Search for the cell housing the specified text and yield its [x, y] center coordinate. 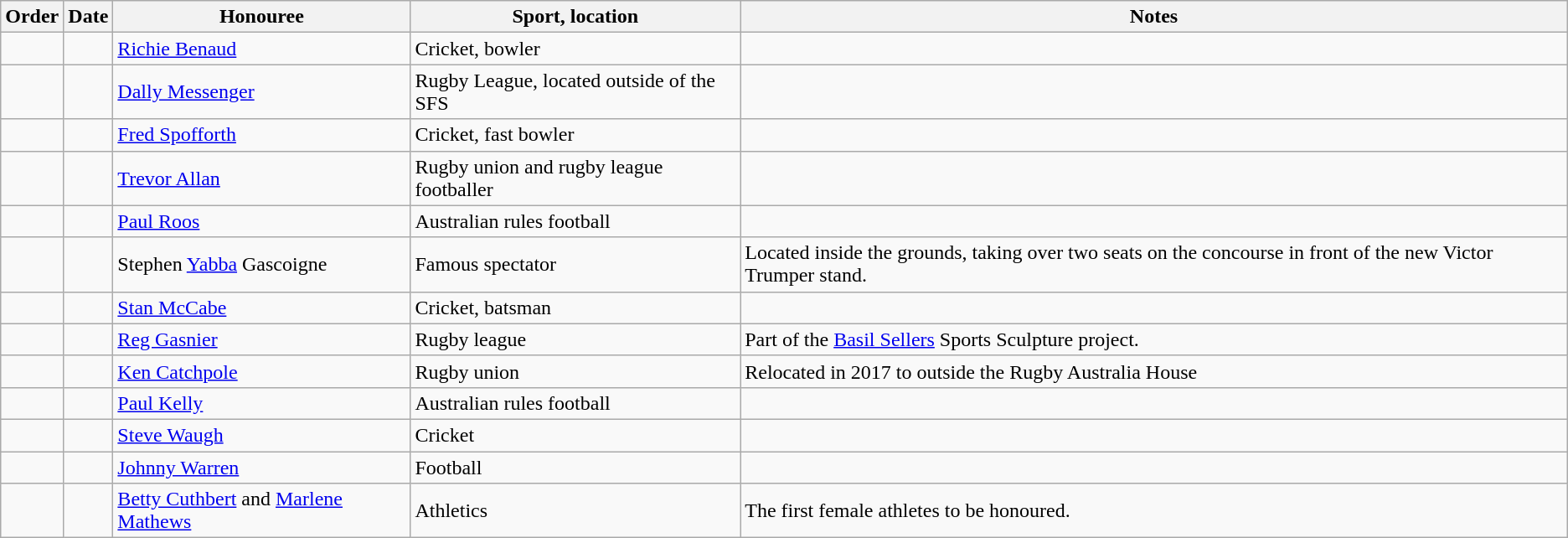
Sport, location [575, 17]
Fred Spofforth [261, 135]
Relocated in 2017 to outside the Rugby Australia House [1154, 371]
Paul Kelly [261, 403]
Famous spectator [575, 265]
Rugby union and rugby league footballer [575, 178]
Date [89, 17]
Richie Benaud [261, 49]
Part of the Basil Sellers Sports Sculpture project. [1154, 339]
Notes [1154, 17]
Rugby union [575, 371]
Ken Catchpole [261, 371]
Rugby league [575, 339]
Football [575, 467]
Honouree [261, 17]
Cricket, batsman [575, 308]
Cricket, bowler [575, 49]
Johnny Warren [261, 467]
Betty Cuthbert and Marlene Mathews [261, 511]
The first female athletes to be honoured. [1154, 511]
Order [32, 17]
Reg Gasnier [261, 339]
Trevor Allan [261, 178]
Rugby League, located outside of the SFS [575, 92]
Paul Roos [261, 221]
Cricket [575, 435]
Dally Messenger [261, 92]
Stan McCabe [261, 308]
Stephen Yabba Gascoigne [261, 265]
Located inside the grounds, taking over two seats on the concourse in front of the new Victor Trumper stand. [1154, 265]
Athletics [575, 511]
Steve Waugh [261, 435]
Cricket, fast bowler [575, 135]
